Determine the [x, y] coordinate at the center of the cell enclosing the given text.  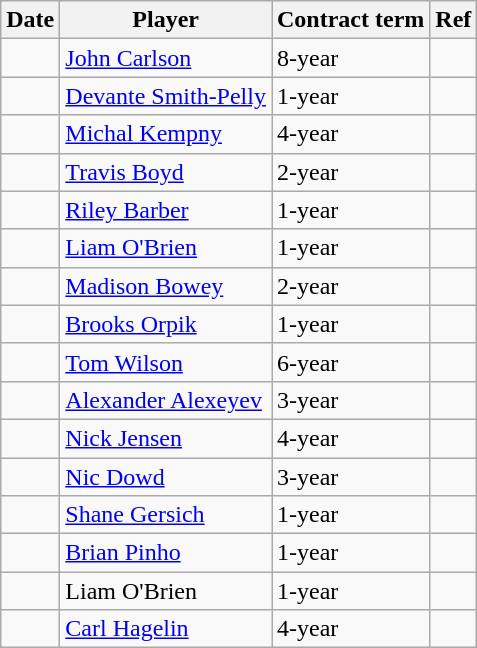
Carl Hagelin [166, 629]
Brian Pinho [166, 553]
Shane Gersich [166, 515]
6-year [351, 362]
Player [166, 20]
Contract term [351, 20]
Devante Smith-Pelly [166, 96]
Nic Dowd [166, 477]
Date [30, 20]
Brooks Orpik [166, 324]
Nick Jensen [166, 438]
Travis Boyd [166, 172]
Ref [454, 20]
Riley Barber [166, 210]
8-year [351, 58]
Michal Kempny [166, 134]
John Carlson [166, 58]
Tom Wilson [166, 362]
Madison Bowey [166, 286]
Alexander Alexeyev [166, 400]
